From the cell containing the given text, extract its center point as (X, Y) coordinate. 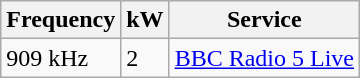
Service (264, 20)
kW (145, 20)
2 (145, 58)
BBC Radio 5 Live (264, 58)
Frequency (61, 20)
909 kHz (61, 58)
